Identify which cell holds the provided text, then report its (X, Y) central coordinate. 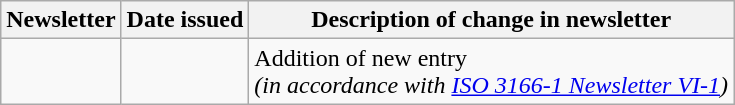
Description of change in newsletter (492, 20)
Newsletter (61, 20)
Addition of new entry (in accordance with ISO 3166-1 Newsletter VI-1) (492, 72)
Date issued (185, 20)
